Capture the cell that displays the provided text and extract its [x, y] central coordinate. 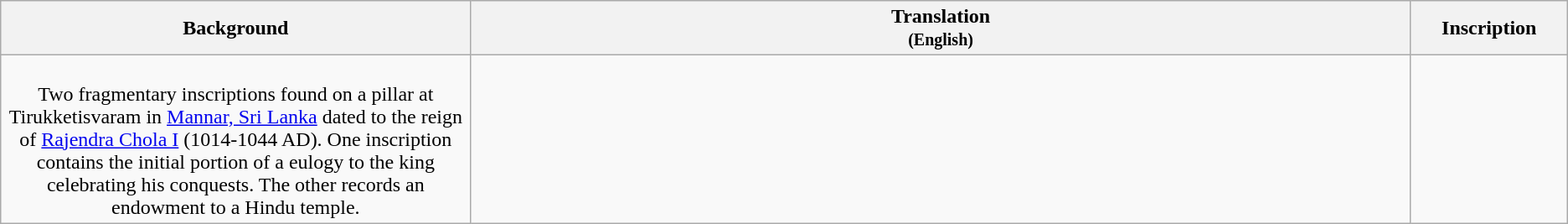
Translation(English) [941, 29]
Background [236, 29]
Inscription [1489, 29]
